Return (x, y) of the center of cell containing provided text 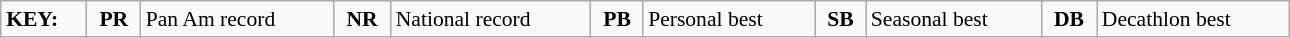
PB (617, 19)
Pan Am record (238, 19)
Decathlon best (1193, 19)
DB (1068, 19)
PR (114, 19)
Personal best (729, 19)
SB (840, 19)
NR (362, 19)
KEY: (44, 19)
National record (491, 19)
Seasonal best (954, 19)
